Scan for the cell matching the given text and deliver its (x, y) coordinate at center. 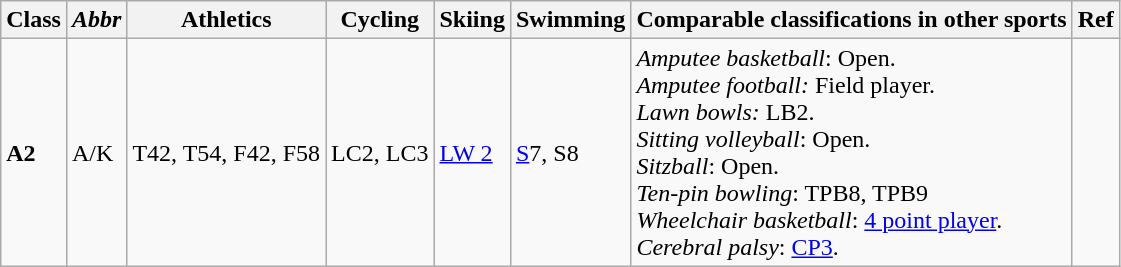
Skiing (472, 20)
Athletics (226, 20)
Class (34, 20)
A2 (34, 152)
Comparable classifications in other sports (852, 20)
Ref (1096, 20)
S7, S8 (570, 152)
LC2, LC3 (380, 152)
T42, T54, F42, F58 (226, 152)
Swimming (570, 20)
LW 2 (472, 152)
Abbr (96, 20)
Cycling (380, 20)
A/K (96, 152)
